Scan for the cell matching the given text and deliver its (X, Y) coordinate at center. 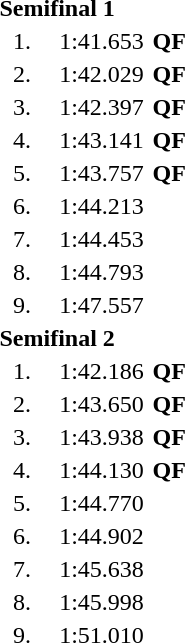
1:43.650 (102, 404)
1:45.998 (102, 602)
1:43.757 (102, 173)
1:42.397 (102, 107)
1:43.938 (102, 437)
1:44.793 (102, 272)
1:44.130 (102, 470)
1:42.029 (102, 74)
1:42.186 (102, 371)
1:43.141 (102, 140)
1:47.557 (102, 305)
1:44.213 (102, 206)
1:44.770 (102, 503)
1:41.653 (102, 41)
1:44.453 (102, 239)
1:45.638 (102, 569)
1:44.902 (102, 536)
